Output the (x, y) coordinate of the center of the cell containing the given text.  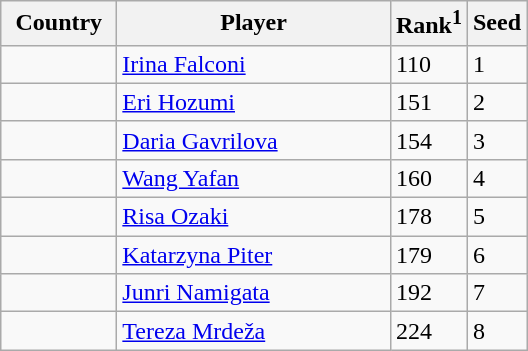
192 (428, 293)
154 (428, 140)
224 (428, 331)
Tereza Mrdeža (254, 331)
160 (428, 178)
Irina Falconi (254, 64)
Risa Ozaki (254, 217)
3 (496, 140)
5 (496, 217)
Country (59, 24)
4 (496, 178)
Wang Yafan (254, 178)
151 (428, 102)
2 (496, 102)
Player (254, 24)
Seed (496, 24)
Junri Namigata (254, 293)
179 (428, 255)
Daria Gavrilova (254, 140)
7 (496, 293)
110 (428, 64)
Rank1 (428, 24)
Eri Hozumi (254, 102)
Katarzyna Piter (254, 255)
6 (496, 255)
1 (496, 64)
178 (428, 217)
8 (496, 331)
